Scan for the cell matching the given text and deliver its (X, Y) coordinate at center. 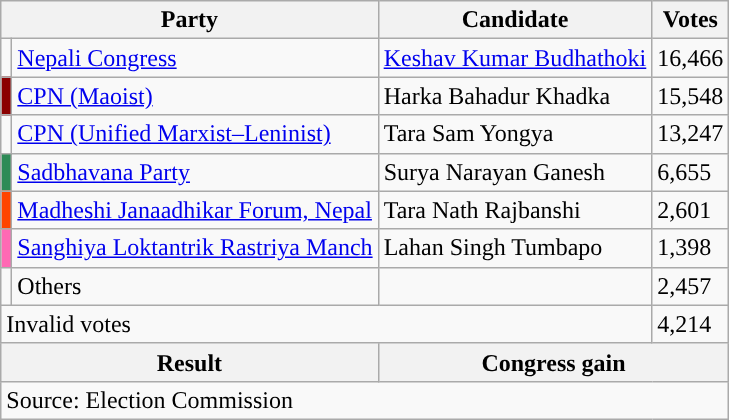
Tara Nath Rajbanshi (515, 210)
Surya Narayan Ganesh (515, 172)
Candidate (515, 20)
Source: Election Commission (365, 400)
Votes (690, 20)
Nepali Congress (195, 58)
Sanghiya Loktantrik Rastriya Manch (195, 248)
4,214 (690, 324)
Others (195, 286)
Lahan Singh Tumbapo (515, 248)
Keshav Kumar Budhathoki (515, 58)
Party (190, 20)
Madheshi Janaadhikar Forum, Nepal (195, 210)
Congress gain (554, 362)
Invalid votes (326, 324)
Sadbhavana Party (195, 172)
1,398 (690, 248)
Result (190, 362)
2,601 (690, 210)
2,457 (690, 286)
CPN (Maoist) (195, 96)
6,655 (690, 172)
Harka Bahadur Khadka (515, 96)
15,548 (690, 96)
CPN (Unified Marxist–Leninist) (195, 134)
13,247 (690, 134)
16,466 (690, 58)
Tara Sam Yongya (515, 134)
